Extract the (X, Y) coordinate from the center of the cell holding the provided text.  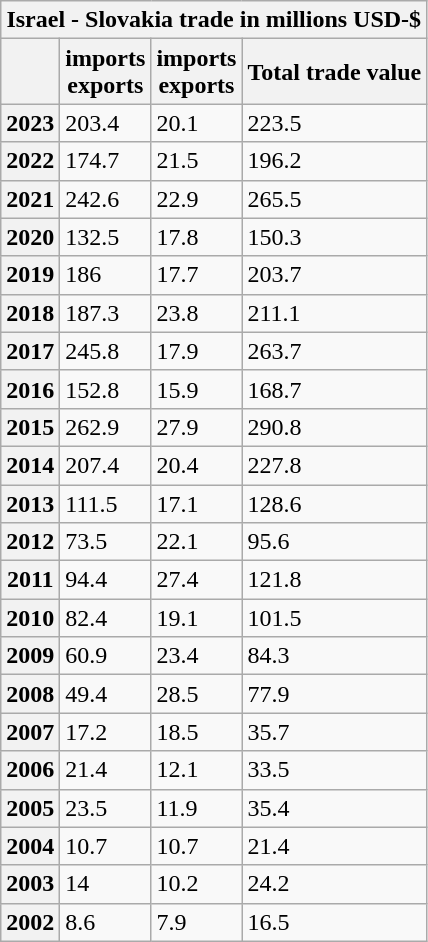
2014 (30, 465)
2002 (30, 922)
101.5 (334, 618)
84.3 (334, 656)
168.7 (334, 389)
49.4 (106, 694)
73.5 (106, 542)
16.5 (334, 922)
121.8 (334, 580)
10.2 (196, 884)
2019 (30, 275)
23.8 (196, 313)
245.8 (106, 351)
20.1 (196, 123)
2006 (30, 770)
27.4 (196, 580)
207.4 (106, 465)
2012 (30, 542)
77.9 (334, 694)
2015 (30, 427)
186 (106, 275)
11.9 (196, 808)
18.5 (196, 732)
23.4 (196, 656)
128.6 (334, 503)
94.4 (106, 580)
174.7 (106, 161)
12.1 (196, 770)
262.9 (106, 427)
211.1 (334, 313)
17.9 (196, 351)
17.1 (196, 503)
15.9 (196, 389)
17.8 (196, 237)
2005 (30, 808)
14 (106, 884)
Israel - Slovakia trade in millions USD-$ (214, 20)
2003 (30, 884)
21.5 (196, 161)
23.5 (106, 808)
2008 (30, 694)
2007 (30, 732)
2013 (30, 503)
17.2 (106, 732)
132.5 (106, 237)
2021 (30, 199)
2011 (30, 580)
2017 (30, 351)
17.7 (196, 275)
35.4 (334, 808)
8.6 (106, 922)
2004 (30, 846)
263.7 (334, 351)
22.9 (196, 199)
2020 (30, 237)
2009 (30, 656)
223.5 (334, 123)
2022 (30, 161)
150.3 (334, 237)
152.8 (106, 389)
95.6 (334, 542)
35.7 (334, 732)
265.5 (334, 199)
242.6 (106, 199)
19.1 (196, 618)
27.9 (196, 427)
2023 (30, 123)
2016 (30, 389)
2018 (30, 313)
60.9 (106, 656)
2010 (30, 618)
290.8 (334, 427)
82.4 (106, 618)
28.5 (196, 694)
196.2 (334, 161)
22.1 (196, 542)
20.4 (196, 465)
203.4 (106, 123)
227.8 (334, 465)
Total trade value (334, 72)
33.5 (334, 770)
7.9 (196, 922)
111.5 (106, 503)
203.7 (334, 275)
24.2 (334, 884)
187.3 (106, 313)
